Scan for the cell matching the given text and deliver its [x, y] coordinate at center. 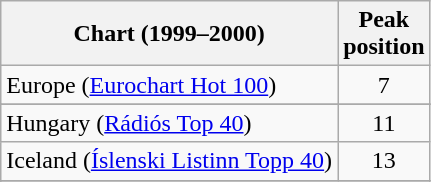
Peakposition [384, 34]
Hungary (Rádiós Top 40) [170, 123]
13 [384, 161]
Europe (Eurochart Hot 100) [170, 85]
Iceland (Íslenski Listinn Topp 40) [170, 161]
Chart (1999–2000) [170, 34]
7 [384, 85]
11 [384, 123]
